Identify which cell holds the provided text, then report its [x, y] central coordinate. 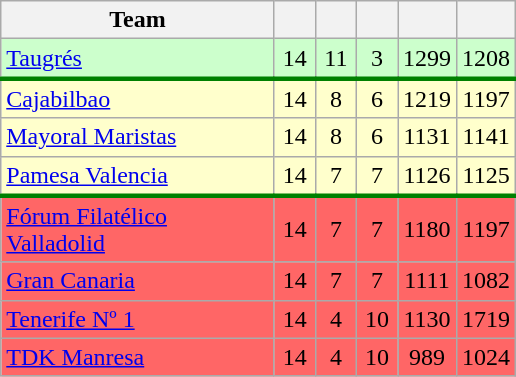
1219 [428, 98]
1024 [486, 357]
Team [138, 20]
1719 [486, 319]
1141 [486, 137]
1180 [428, 230]
1126 [428, 176]
1082 [486, 281]
11 [336, 59]
3 [376, 59]
Pamesa Valencia [138, 176]
Gran Canaria [138, 281]
1131 [428, 137]
Taugrés [138, 59]
TDK Manresa [138, 357]
1130 [428, 319]
1111 [428, 281]
1208 [486, 59]
Fórum Filatélico Valladolid [138, 230]
Cajabilbao [138, 98]
989 [428, 357]
1125 [486, 176]
Mayoral Maristas [138, 137]
1299 [428, 59]
Tenerife Nº 1 [138, 319]
